Locate the cell with the specified text and output its (X, Y) center coordinate. 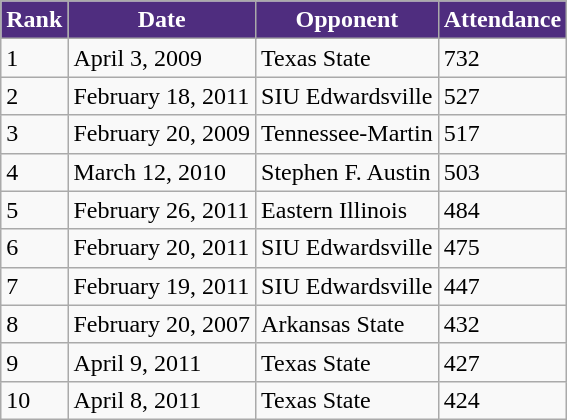
March 12, 2010 (162, 172)
Tennessee-Martin (348, 134)
484 (502, 210)
475 (502, 248)
732 (502, 58)
4 (34, 172)
April 3, 2009 (162, 58)
April 8, 2011 (162, 400)
10 (34, 400)
February 18, 2011 (162, 96)
February 19, 2011 (162, 286)
527 (502, 96)
Arkansas State (348, 324)
3 (34, 134)
5 (34, 210)
February 20, 2011 (162, 248)
8 (34, 324)
517 (502, 134)
424 (502, 400)
February 20, 2009 (162, 134)
Opponent (348, 20)
Stephen F. Austin (348, 172)
432 (502, 324)
April 9, 2011 (162, 362)
447 (502, 286)
February 26, 2011 (162, 210)
Rank (34, 20)
February 20, 2007 (162, 324)
9 (34, 362)
1 (34, 58)
Date (162, 20)
6 (34, 248)
Attendance (502, 20)
2 (34, 96)
503 (502, 172)
7 (34, 286)
427 (502, 362)
Eastern Illinois (348, 210)
